Identify which cell holds the provided text, then report its [X, Y] central coordinate. 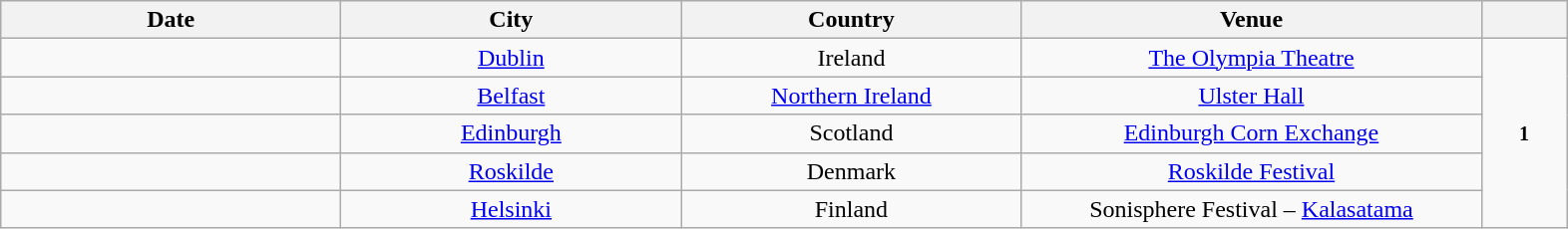
Belfast [511, 96]
Edinburgh Corn Exchange [1251, 133]
Date [172, 20]
Helsinki [511, 209]
Northern Ireland [852, 96]
City [511, 20]
Edinburgh [511, 133]
Scotland [852, 133]
Finland [852, 209]
Denmark [852, 171]
Roskilde Festival [1251, 171]
Sonisphere Festival – Kalasatama [1251, 209]
1 [1524, 133]
Dublin [511, 58]
Venue [1251, 20]
Ireland [852, 58]
Ulster Hall [1251, 96]
Roskilde [511, 171]
Country [852, 20]
The Olympia Theatre [1251, 58]
